Return the [X, Y] coordinate for the center point of the cell that contains the specified text.  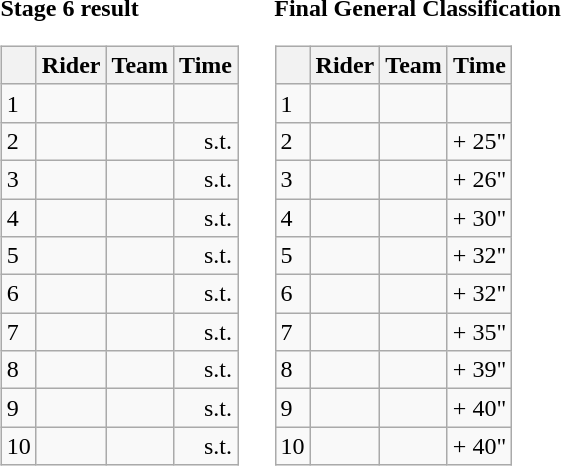
+ 30" [479, 217]
+ 39" [479, 370]
+ 26" [479, 179]
+ 35" [479, 332]
+ 25" [479, 141]
